Detect which cell encompasses the target text, then output its [x, y] center coordinate. 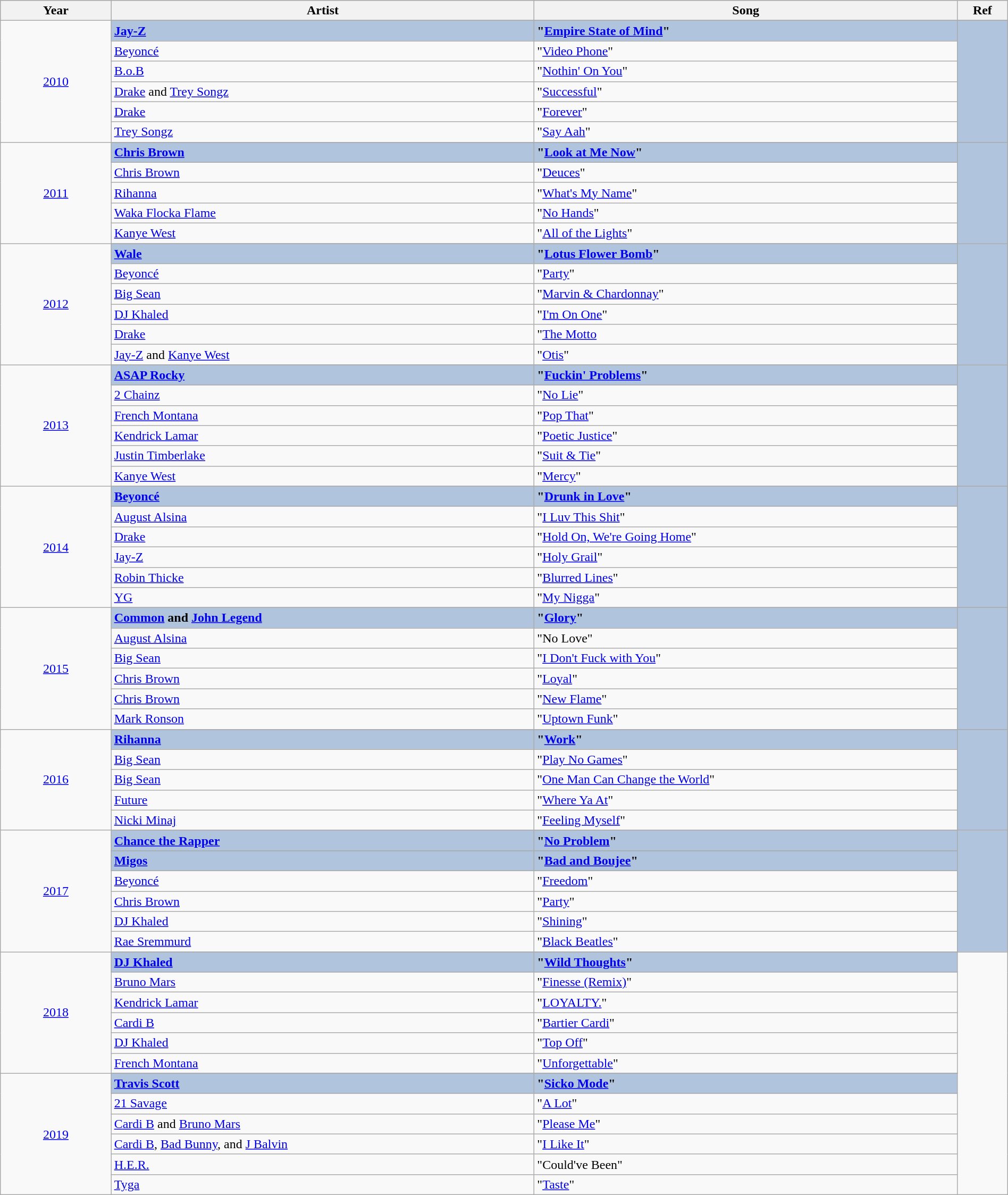
"Shining" [746, 922]
Mark Ronson [323, 719]
"Taste" [746, 1184]
Robin Thicke [323, 577]
"Top Off" [746, 1043]
"New Flame" [746, 699]
"I'm On One" [746, 314]
"Suit & Tie" [746, 456]
"Drunk in Love" [746, 496]
2013 [56, 425]
2012 [56, 304]
H.E.R. [323, 1164]
2017 [56, 891]
2018 [56, 1013]
Chance the Rapper [323, 840]
2016 [56, 780]
"Hold On, We're Going Home" [746, 537]
Song [746, 11]
"Glory" [746, 618]
"Finesse (Remix)" [746, 982]
"Look at Me Now" [746, 152]
"Feeling Myself" [746, 820]
21 Savage [323, 1104]
2014 [56, 547]
"Loyal" [746, 679]
Waka Flocka Flame [323, 213]
Bruno Mars [323, 982]
"Marvin & Chardonnay" [746, 294]
"Freedom" [746, 881]
"Video Phone" [746, 51]
"One Man Can Change the World" [746, 780]
"What's My Name" [746, 193]
"The Motto [746, 335]
"Bartier Cardi" [746, 1023]
"Poetic Justice" [746, 436]
Wale [323, 254]
Artist [323, 11]
"Empire State of Mind" [746, 31]
"A Lot" [746, 1104]
"No Hands" [746, 213]
Tyga [323, 1184]
Travis Scott [323, 1083]
"Forever" [746, 112]
"Nothin' On You" [746, 71]
"Work" [746, 739]
"I Luv This Shit" [746, 516]
"I Don't Fuck with You" [746, 658]
2 Chainz [323, 395]
"Holy Grail" [746, 557]
Migos [323, 860]
"Where Ya At" [746, 800]
"Successful" [746, 91]
"LOYALTY." [746, 1002]
2010 [56, 81]
"Fuckin' Problems" [746, 375]
"I Like It" [746, 1144]
"Black Beatles" [746, 942]
Rae Sremmurd [323, 942]
Ref [982, 11]
"Deuces" [746, 172]
"Say Aah" [746, 132]
Justin Timberlake [323, 456]
"Play No Games" [746, 759]
"Blurred Lines" [746, 577]
Cardi B and Bruno Mars [323, 1124]
"Otis" [746, 355]
"Could've Been" [746, 1164]
"No Love" [746, 638]
Future [323, 800]
Drake and Trey Songz [323, 91]
2019 [56, 1134]
"My Nigga" [746, 598]
"Sicko Mode" [746, 1083]
"Uptown Funk" [746, 719]
Nicki Minaj [323, 820]
2011 [56, 193]
"No Lie" [746, 395]
YG [323, 598]
Common and John Legend [323, 618]
"Wild Thoughts" [746, 962]
2015 [56, 668]
"Please Me" [746, 1124]
Jay-Z and Kanye West [323, 355]
"Lotus Flower Bomb" [746, 254]
"Unforgettable" [746, 1063]
"All of the Lights" [746, 233]
"No Problem" [746, 840]
"Bad and Boujee" [746, 860]
Cardi B [323, 1023]
"Mercy" [746, 476]
Cardi B, Bad Bunny, and J Balvin [323, 1144]
Year [56, 11]
"Pop That" [746, 415]
Trey Songz [323, 132]
ASAP Rocky [323, 375]
B.o.B [323, 71]
